For the text-containing cell, return its midpoint in [X, Y] coordinate format. 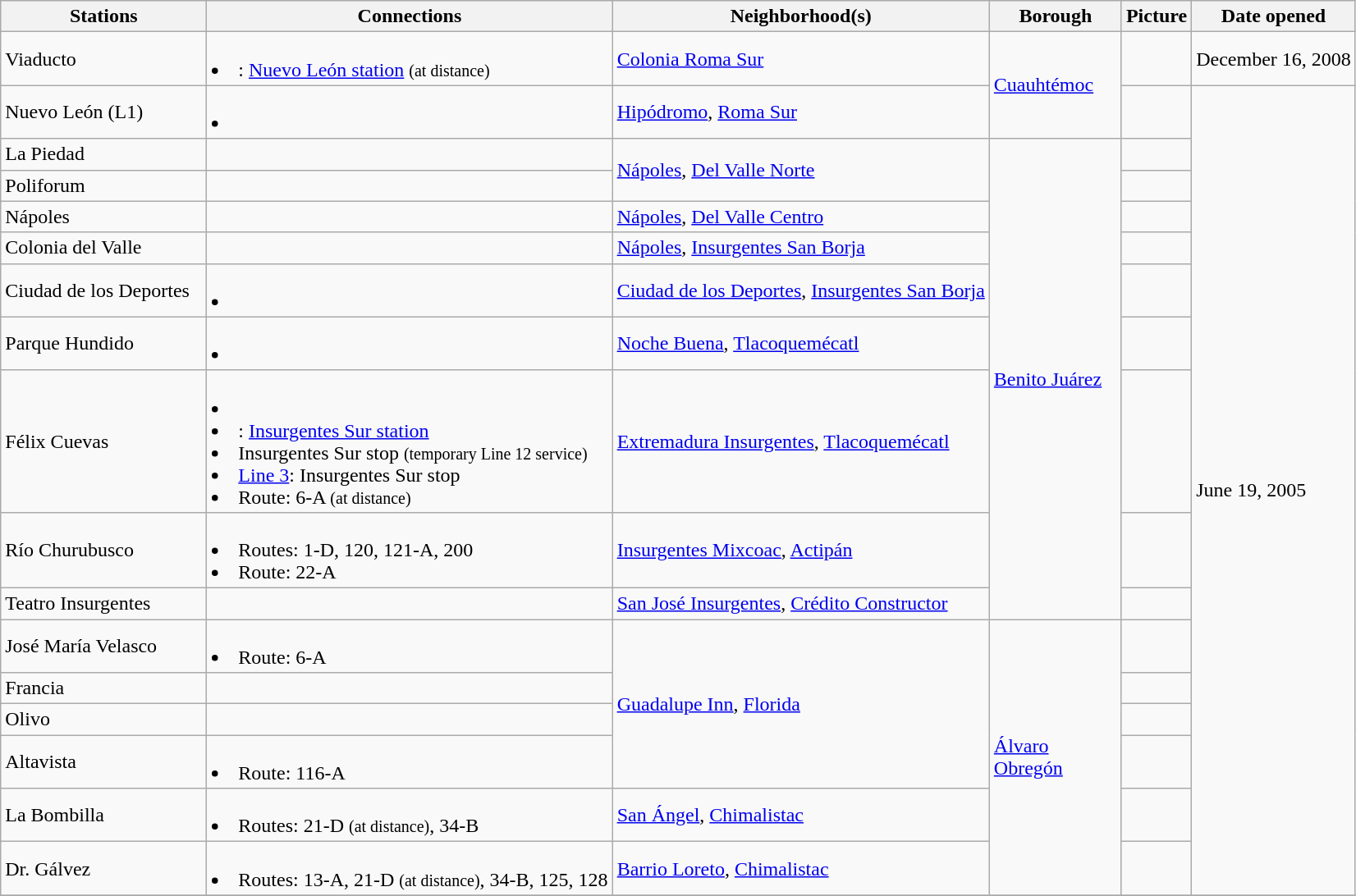
Guadalupe Inn, Florida [801, 703]
Routes: 13-A, 21-D (at distance), 34-B, 125, 128 [410, 868]
Álvaro Obregón [1056, 757]
Benito Juárez [1056, 379]
Connections [410, 16]
June 19, 2005 [1274, 491]
Noche Buena, Tlacoquemécatl [801, 343]
: Insurgentes Sur station Insurgentes Sur stop (temporary Line 12 service) Line 3: Insurgentes Sur stop Route: 6-A (at distance) [410, 441]
Insurgentes Mixcoac, Actipán [801, 550]
Borough [1056, 16]
Nápoles [103, 217]
Nápoles, Del Valle Norte [801, 170]
Route: 6-A [410, 645]
La Bombilla [103, 816]
Viaducto [103, 59]
La Piedad [103, 154]
Nápoles, Del Valle Centro [801, 217]
San José Insurgentes, Crédito Constructor [801, 603]
: Nuevo León station (at distance) [410, 59]
Poliforum [103, 185]
Routes: 1-D, 120, 121-A, 200 Route: 22-A [410, 550]
Olivo [103, 720]
Río Churubusco [103, 550]
Altavista [103, 761]
Francia [103, 688]
Extremadura Insurgentes, Tlacoquemécatl [801, 441]
Ciudad de los Deportes, Insurgentes San Borja [801, 290]
Routes: 21-D (at distance), 34-B [410, 816]
Ciudad de los Deportes [103, 290]
Colonia del Valle [103, 248]
Dr. Gálvez [103, 868]
Route: 116-A [410, 761]
December 16, 2008 [1274, 59]
Cuauhtémoc [1056, 85]
Barrio Loreto, Chimalistac [801, 868]
Nápoles, Insurgentes San Borja [801, 248]
Nuevo León (L1) [103, 112]
Parque Hundido [103, 343]
Date opened [1274, 16]
San Ángel, Chimalistac [801, 816]
Colonia Roma Sur [801, 59]
Neighborhood(s) [801, 16]
Teatro Insurgentes [103, 603]
Stations [103, 16]
Picture [1156, 16]
Félix Cuevas [103, 441]
Hipódromo, Roma Sur [801, 112]
José María Velasco [103, 645]
